Search for the cell housing the specified text and yield its (X, Y) center coordinate. 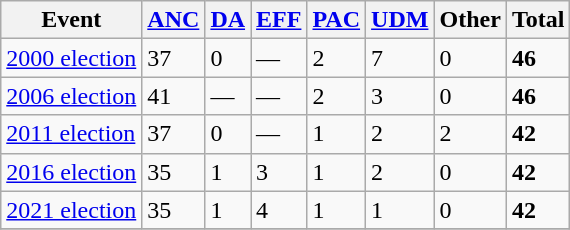
DA (228, 20)
41 (174, 96)
2006 election (72, 96)
Other (470, 20)
2011 election (72, 134)
Event (72, 20)
4 (279, 210)
2021 election (72, 210)
7 (400, 58)
Total (538, 20)
UDM (400, 20)
2000 election (72, 58)
ANC (174, 20)
2016 election (72, 172)
EFF (279, 20)
PAC (336, 20)
